Pinpoint the cell where the given text exists, returning its [x, y] midpoint coordinate. 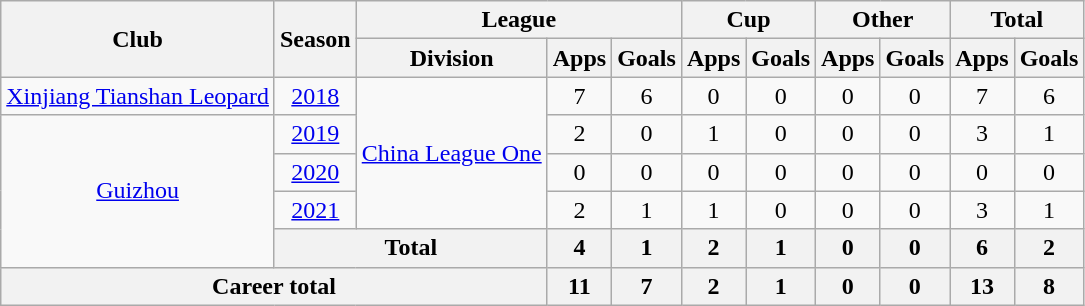
2021 [315, 210]
2018 [315, 96]
Career total [274, 286]
Division [452, 58]
Xinjiang Tianshan Leopard [138, 96]
4 [579, 248]
Club [138, 39]
11 [579, 286]
2020 [315, 172]
Season [315, 39]
2019 [315, 134]
13 [982, 286]
China League One [452, 153]
Cup [748, 20]
Other [883, 20]
Guizhou [138, 191]
8 [1049, 286]
League [518, 20]
